For the text-containing cell, return its midpoint in [X, Y] coordinate format. 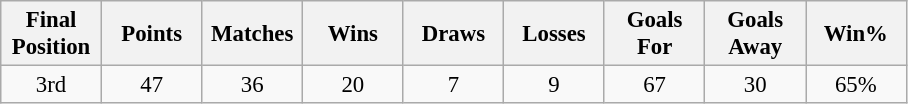
7 [454, 85]
Draws [454, 34]
Points [152, 34]
36 [252, 85]
Wins [354, 34]
30 [756, 85]
3rd [52, 85]
65% [856, 85]
Losses [554, 34]
67 [654, 85]
47 [152, 85]
20 [354, 85]
Win% [856, 34]
Matches [252, 34]
Final Position [52, 34]
9 [554, 85]
Goals Away [756, 34]
Goals For [654, 34]
